For the text-containing cell, return its midpoint in [X, Y] coordinate format. 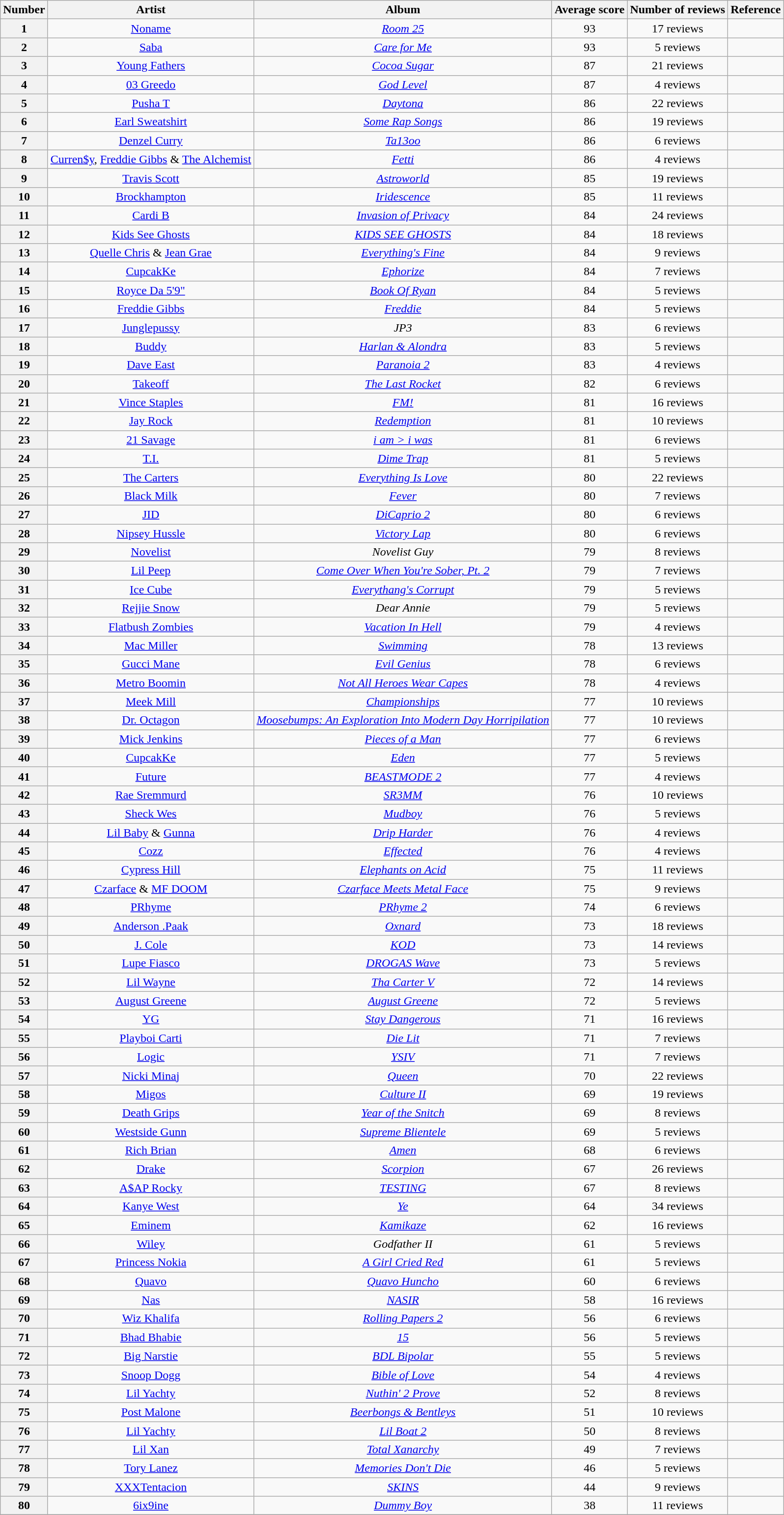
43 [24, 814]
Dear Annie [403, 608]
A$AP Rocky [151, 1188]
KIDS SEE GHOSTS [403, 234]
5 [24, 103]
53 [24, 1001]
JID [151, 514]
Oxnard [403, 926]
Gucci Mane [151, 664]
Lil Wayne [151, 982]
BEASTMODE 2 [403, 776]
Scorpion [403, 1169]
PRhyme 2 [403, 907]
Drake [151, 1169]
6ix9ine [151, 1506]
XXXTentacion [151, 1487]
YG [151, 1019]
Everything's Fine [403, 253]
31 [24, 589]
37 [24, 701]
Kamikaze [403, 1225]
2 [24, 47]
Noname [151, 28]
J. Cole [151, 945]
Freddie [403, 309]
Supreme Blientele [403, 1131]
Dave East [151, 365]
Everything Is Love [403, 477]
SKINS [403, 1487]
Travis Scott [151, 178]
Everythang's Corrupt [403, 589]
Kanye West [151, 1206]
Cardi B [151, 215]
Average score [589, 10]
Eminem [151, 1225]
TESTING [403, 1188]
Logic [151, 1057]
Nipsey Hussle [151, 533]
27 [24, 514]
Evil Genius [403, 664]
39 [24, 739]
82 [589, 384]
Room 25 [403, 28]
9 [24, 178]
Rejjie Snow [151, 608]
Flatbush Zombies [151, 627]
Invasion of Privacy [403, 215]
Novelist [151, 552]
Rich Brian [151, 1150]
i am > i was [403, 440]
Wiz Khalifa [151, 1319]
DiCaprio 2 [403, 514]
17 [24, 328]
Mick Jenkins [151, 739]
Czarface & MF DOOM [151, 889]
Harlan & Alondra [403, 346]
65 [24, 1225]
Year of the Snitch [403, 1113]
18 [24, 346]
Big Narstie [151, 1356]
Sheck Wes [151, 814]
Black Milk [151, 496]
Swimming [403, 645]
Die Lit [403, 1038]
Post Malone [151, 1412]
26 [24, 496]
Earl Sweatshirt [151, 122]
30 [24, 571]
Lil Boat 2 [403, 1431]
The Carters [151, 477]
Quelle Chris & Jean Grae [151, 253]
Mudboy [403, 814]
Young Fathers [151, 66]
Stay Dangerous [403, 1019]
Not All Heroes Wear Capes [403, 683]
Brockhampton [151, 196]
Come Over When You're Sober, Pt. 2 [403, 571]
25 [24, 477]
Dummy Boy [403, 1506]
Amen [403, 1150]
Takeoff [151, 384]
Artist [151, 10]
28 [24, 533]
21 [24, 402]
Cypress Hill [151, 870]
41 [24, 776]
Total Xanarchy [403, 1450]
Moosebumps: An Exploration Into Modern Day Horripilation [403, 720]
Ta13oo [403, 140]
Bhad Bhabie [151, 1337]
Ephorize [403, 272]
32 [24, 608]
Princess Nokia [151, 1262]
17 reviews [678, 28]
45 [24, 851]
13 [24, 253]
26 reviews [678, 1169]
14 [24, 272]
Championships [403, 701]
Ye [403, 1206]
JP3 [403, 328]
DROGAS Wave [403, 963]
KOD [403, 945]
42 [24, 795]
Buddy [151, 346]
Pieces of a Man [403, 739]
63 [24, 1188]
Future [151, 776]
Metro Boomin [151, 683]
T.I. [151, 458]
Lil Peep [151, 571]
22 [24, 421]
BDL Bipolar [403, 1356]
Fetti [403, 159]
Vacation In Hell [403, 627]
40 [24, 757]
Tha Carter V [403, 982]
Snoop Dogg [151, 1375]
Daytona [403, 103]
Nas [151, 1300]
PRhyme [151, 907]
8 [24, 159]
Death Grips [151, 1113]
Effected [403, 851]
Eden [403, 757]
Fever [403, 496]
NASIR [403, 1300]
Elephants on Acid [403, 870]
Iridescence [403, 196]
Playboi Carti [151, 1038]
Meek Mill [151, 701]
6 [24, 122]
21 Savage [151, 440]
Beerbongs & Bentleys [403, 1412]
Rolling Papers 2 [403, 1319]
Astroworld [403, 178]
7 [24, 140]
29 [24, 552]
Pusha T [151, 103]
1 [24, 28]
10 [24, 196]
Album [403, 10]
Royce Da 5'9" [151, 290]
Lil Baby & Gunna [151, 833]
Curren$y, Freddie Gibbs & The Alchemist [151, 159]
Lil Xan [151, 1450]
Book Of Ryan [403, 290]
Victory Lap [403, 533]
Care for Me [403, 47]
Redemption [403, 421]
24 [24, 458]
YSIV [403, 1057]
4 [24, 84]
Nicki Minaj [151, 1075]
Quavo [151, 1281]
34 [24, 645]
Anderson .Paak [151, 926]
Rae Sremmurd [151, 795]
24 reviews [678, 215]
Dr. Octagon [151, 720]
20 [24, 384]
Migos [151, 1094]
Bible of Love [403, 1375]
Ice Cube [151, 589]
33 [24, 627]
Number of reviews [678, 10]
Memories Don't Die [403, 1468]
Freddie Gibbs [151, 309]
Mac Miller [151, 645]
FM! [403, 402]
SR3MM [403, 795]
03 Greedo [151, 84]
Dime Trap [403, 458]
Westside Gunn [151, 1131]
13 reviews [678, 645]
Nuthin' 2 Prove [403, 1393]
Culture II [403, 1094]
57 [24, 1075]
Vince Staples [151, 402]
16 [24, 309]
Junglepussy [151, 328]
36 [24, 683]
Reference [756, 10]
3 [24, 66]
Quavo Huncho [403, 1281]
Cozz [151, 851]
19 [24, 365]
35 [24, 664]
66 [24, 1244]
23 [24, 440]
Drip Harder [403, 833]
Wiley [151, 1244]
A Girl Cried Red [403, 1262]
59 [24, 1113]
Saba [151, 47]
Lupe Fiasco [151, 963]
Jay Rock [151, 421]
Czarface Meets Metal Face [403, 889]
Paranoia 2 [403, 365]
12 [24, 234]
God Level [403, 84]
Cocoa Sugar [403, 66]
Some Rap Songs [403, 122]
21 reviews [678, 66]
Tory Lanez [151, 1468]
11 [24, 215]
Novelist Guy [403, 552]
Denzel Curry [151, 140]
Kids See Ghosts [151, 234]
Number [24, 10]
34 reviews [678, 1206]
Godfather II [403, 1244]
48 [24, 907]
47 [24, 889]
The Last Rocket [403, 384]
Queen [403, 1075]
